Detect which cell encompasses the target text, then output its [X, Y] center coordinate. 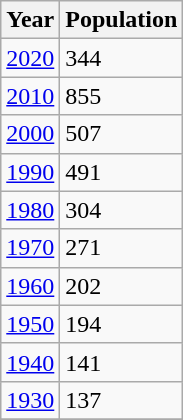
1980 [30, 210]
194 [122, 324]
202 [122, 286]
Year [30, 20]
1950 [30, 324]
271 [122, 248]
1990 [30, 172]
141 [122, 362]
304 [122, 210]
1960 [30, 286]
2020 [30, 58]
137 [122, 400]
344 [122, 58]
Population [122, 20]
855 [122, 96]
491 [122, 172]
2010 [30, 96]
507 [122, 134]
1940 [30, 362]
1970 [30, 248]
1930 [30, 400]
2000 [30, 134]
